Search for the cell housing the specified text and yield its (x, y) center coordinate. 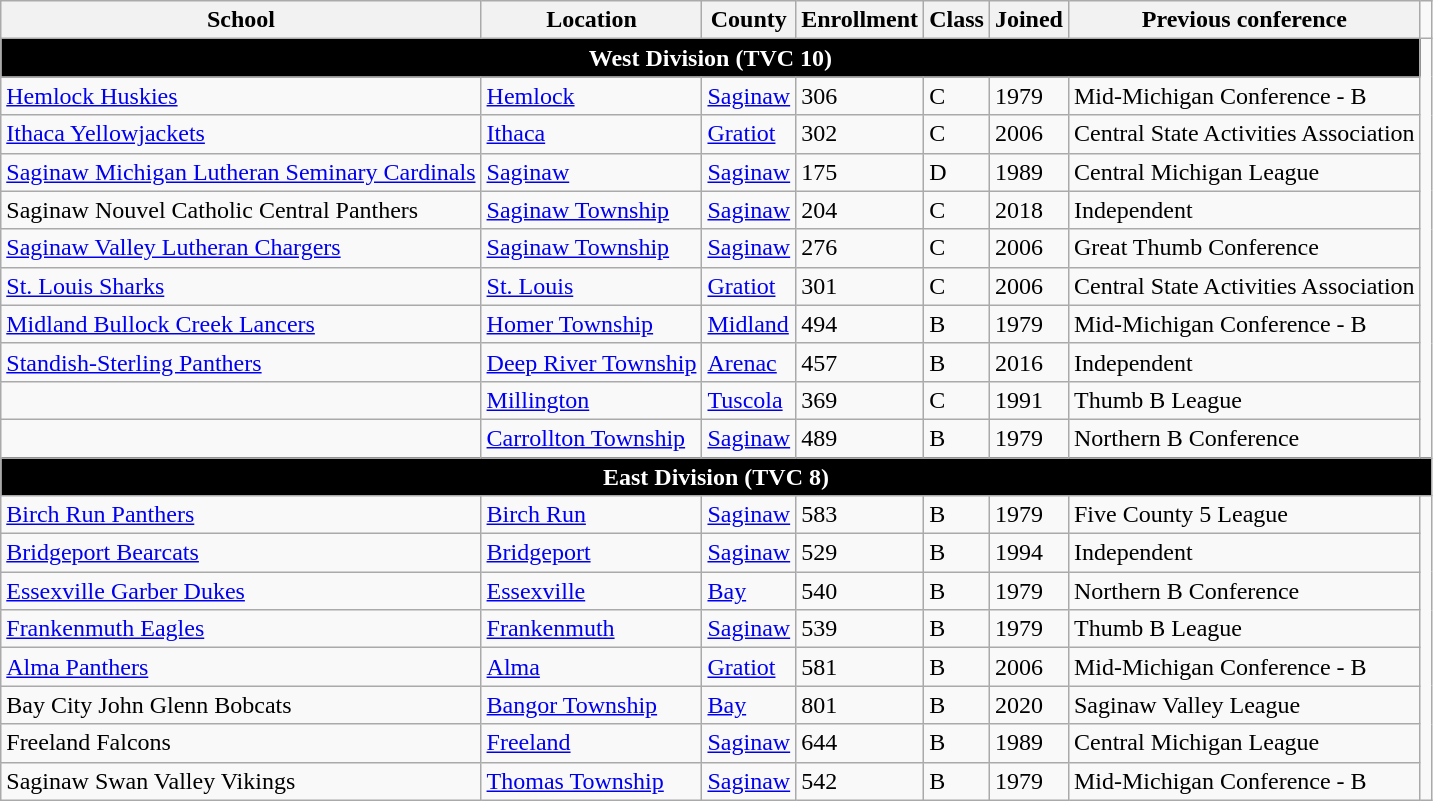
Great Thumb Conference (1244, 248)
494 (860, 324)
801 (860, 705)
457 (860, 362)
Saginaw Nouvel Catholic Central Panthers (241, 210)
Alma (592, 667)
539 (860, 629)
Standish-Sterling Panthers (241, 362)
Saginaw Swan Valley Vikings (241, 781)
Previous conference (1244, 20)
Frankenmuth (592, 629)
Bangor Township (592, 705)
Carrollton Township (592, 438)
Hemlock Huskies (241, 96)
School (241, 20)
Enrollment (860, 20)
2020 (1028, 705)
301 (860, 286)
540 (860, 591)
West Division (TVC 10) (710, 58)
Birch Run Panthers (241, 515)
Millington (592, 400)
Midland (749, 324)
Hemlock (592, 96)
Midland Bullock Creek Lancers (241, 324)
583 (860, 515)
Bridgeport Bearcats (241, 553)
204 (860, 210)
1994 (1028, 553)
2016 (1028, 362)
Frankenmuth Eagles (241, 629)
County (749, 20)
489 (860, 438)
Joined (1028, 20)
Ithaca Yellowjackets (241, 134)
Essexville (592, 591)
Freeland Falcons (241, 743)
302 (860, 134)
Alma Panthers (241, 667)
Homer Township (592, 324)
581 (860, 667)
Freeland (592, 743)
D (957, 172)
175 (860, 172)
Arenac (749, 362)
529 (860, 553)
Saginaw Valley Lutheran Chargers (241, 248)
Thomas Township (592, 781)
Saginaw Michigan Lutheran Seminary Cardinals (241, 172)
Location (592, 20)
369 (860, 400)
Saginaw Valley League (1244, 705)
276 (860, 248)
St. Louis Sharks (241, 286)
644 (860, 743)
Deep River Township (592, 362)
Bay City John Glenn Bobcats (241, 705)
Birch Run (592, 515)
306 (860, 96)
Tuscola (749, 400)
Class (957, 20)
542 (860, 781)
St. Louis (592, 286)
Ithaca (592, 134)
East Division (TVC 8) (716, 477)
1991 (1028, 400)
Five County 5 League (1244, 515)
Bridgeport (592, 553)
2018 (1028, 210)
Essexville Garber Dukes (241, 591)
